Extract the [X, Y] coordinate from the center of the cell holding the provided text.  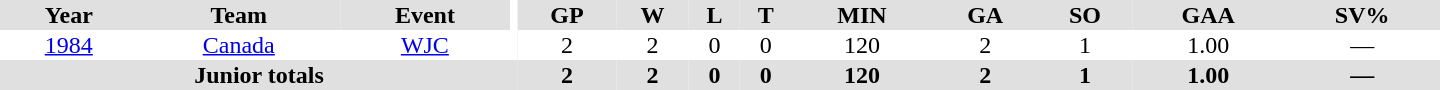
SV% [1362, 15]
L [714, 15]
GAA [1208, 15]
Canada [239, 45]
MIN [862, 15]
GA [986, 15]
SO [1085, 15]
Year [69, 15]
Team [239, 15]
Junior totals [259, 75]
W [652, 15]
GP [567, 15]
WJC [425, 45]
Event [425, 15]
T [766, 15]
1984 [69, 45]
